Scan for the cell matching the given text and deliver its [x, y] coordinate at center. 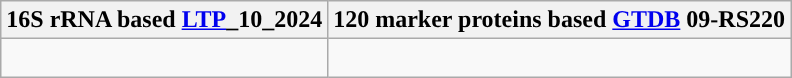
16S rRNA based LTP_10_2024 [164, 20]
120 marker proteins based GTDB 09-RS220 [560, 20]
